Return (x, y) of the center of cell containing provided text 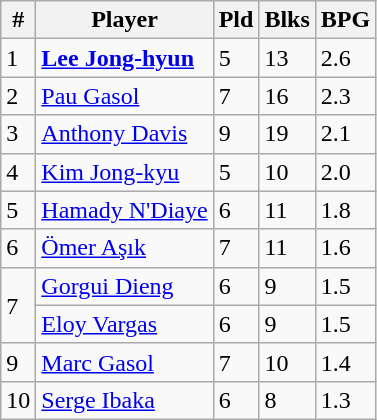
4 (18, 172)
Eloy Vargas (124, 324)
2.1 (345, 134)
Blks (287, 20)
8 (287, 400)
2 (18, 96)
Lee Jong-hyun (124, 58)
Ömer Aşık (124, 248)
Anthony Davis (124, 134)
Gorgui Dieng (124, 286)
1.8 (345, 210)
16 (287, 96)
Pau Gasol (124, 96)
2.3 (345, 96)
BPG (345, 20)
13 (287, 58)
Hamady N'Diaye (124, 210)
Pld (236, 20)
Kim Jong-kyu (124, 172)
Player (124, 20)
2.0 (345, 172)
1.4 (345, 362)
Marc Gasol (124, 362)
1.3 (345, 400)
1.6 (345, 248)
3 (18, 134)
# (18, 20)
Serge Ibaka (124, 400)
19 (287, 134)
1 (18, 58)
2.6 (345, 58)
